Extract the (x, y) coordinate from the center of the cell holding the provided text.  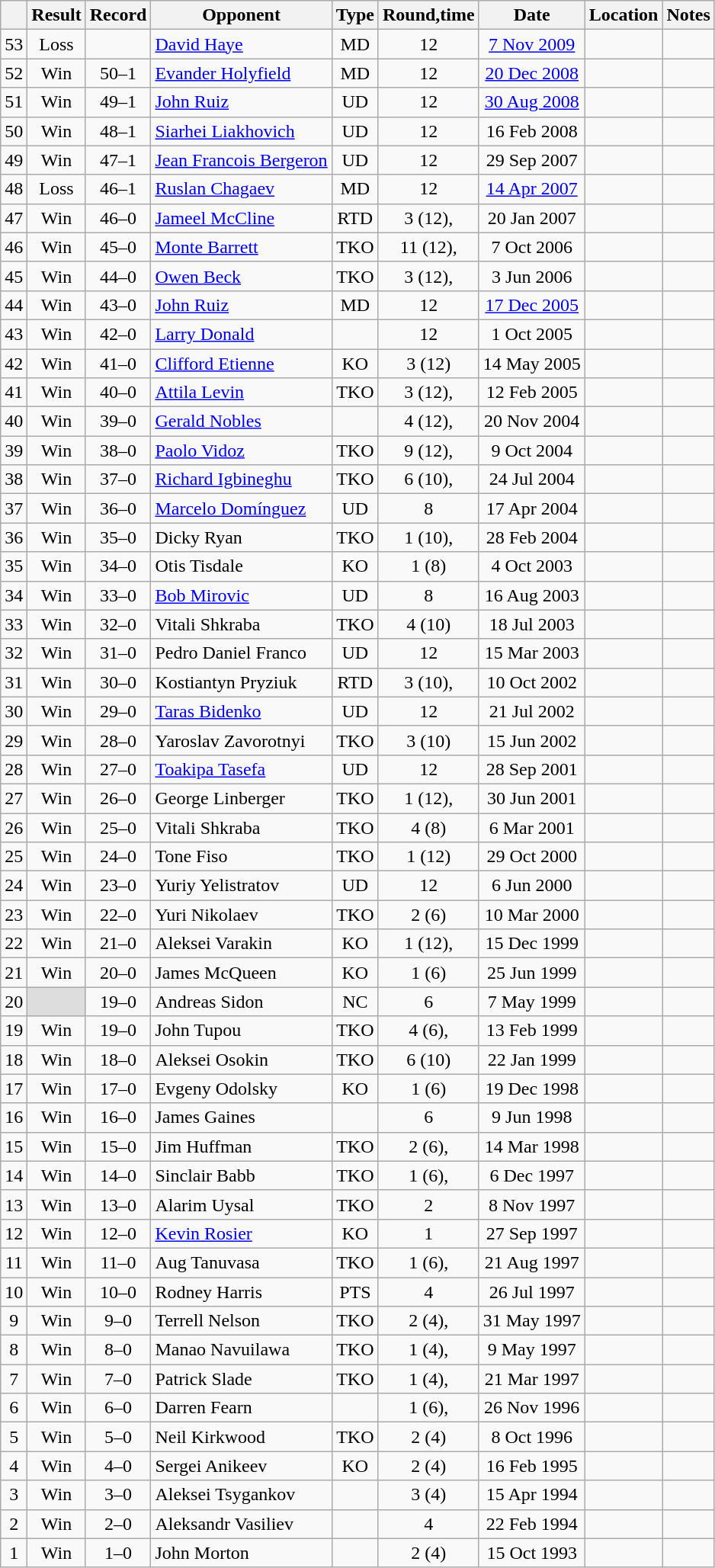
39 (14, 451)
John Tupou (241, 1031)
2–0 (118, 1524)
15 Apr 1994 (532, 1495)
31–0 (118, 653)
Dicky Ryan (241, 537)
26 Jul 1997 (532, 1292)
23–0 (118, 886)
43–0 (118, 305)
14 (14, 1175)
16 Feb 1995 (532, 1466)
Location (624, 15)
24 (14, 886)
26 Nov 1996 (532, 1408)
2 (6) (428, 915)
4 (10) (428, 624)
22 (14, 944)
37 (14, 508)
42 (14, 364)
21 Aug 1997 (532, 1262)
21 Mar 1997 (532, 1379)
Attila Levin (241, 393)
19 (14, 1031)
4 (8) (428, 827)
53 (14, 44)
3–0 (118, 1495)
15 Mar 2003 (532, 653)
2 (4), (428, 1321)
21 Jul 2002 (532, 711)
30 Aug 2008 (532, 102)
29 (14, 740)
36 (14, 537)
11 (12), (428, 247)
Owen Beck (241, 276)
14 Mar 1998 (532, 1146)
18 Jul 2003 (532, 624)
29 Sep 2007 (532, 160)
2 (6), (428, 1146)
Paolo Vidoz (241, 451)
7–0 (118, 1379)
George Linberger (241, 798)
6 Dec 1997 (532, 1175)
Manao Navuilawa (241, 1350)
20 Dec 2008 (532, 73)
4 (6), (428, 1031)
3 Jun 2006 (532, 276)
26–0 (118, 798)
44–0 (118, 276)
27–0 (118, 769)
Type (355, 15)
Record (118, 15)
10 Mar 2000 (532, 915)
Tone Fiso (241, 857)
32–0 (118, 624)
22 Feb 1994 (532, 1524)
18 (14, 1060)
28 Feb 2004 (532, 537)
20–0 (118, 973)
28–0 (118, 740)
Aleksei Tsygankov (241, 1495)
33 (14, 624)
Evgeny Odolsky (241, 1089)
7 May 1999 (532, 1002)
Andreas Sidon (241, 1002)
28 (14, 769)
41 (14, 393)
24 Jul 2004 (532, 479)
41–0 (118, 364)
Rodney Harris (241, 1292)
9 Jun 1998 (532, 1117)
25–0 (118, 827)
20 (14, 1002)
6 Jun 2000 (532, 886)
David Haye (241, 44)
48–1 (118, 131)
6 (10) (428, 1060)
Bob Mirovic (241, 595)
23 (14, 915)
47 (14, 218)
Terrell Nelson (241, 1321)
9–0 (118, 1321)
3 (4) (428, 1495)
Larry Donald (241, 334)
3 (14, 1495)
1 (8) (428, 566)
Yuri Nikolaev (241, 915)
Notes (688, 15)
Opponent (241, 15)
30 (14, 711)
3 (10) (428, 740)
40 (14, 422)
50 (14, 131)
46–1 (118, 189)
33–0 (118, 595)
Sinclair Babb (241, 1175)
45 (14, 276)
20 Jan 2007 (532, 218)
6 Mar 2001 (532, 827)
47–1 (118, 160)
7 Nov 2009 (532, 44)
10 Oct 2002 (532, 682)
Aleksandr Vasiliev (241, 1524)
1 (12) (428, 857)
1 (10), (428, 537)
40–0 (118, 393)
35 (14, 566)
34 (14, 595)
John Morton (241, 1553)
14 May 2005 (532, 364)
8 Nov 1997 (532, 1204)
28 Sep 2001 (532, 769)
26 (14, 827)
6 (10), (428, 479)
27 (14, 798)
14–0 (118, 1175)
49–1 (118, 102)
Clifford Etienne (241, 364)
25 (14, 857)
13 Feb 1999 (532, 1031)
36–0 (118, 508)
14 Apr 2007 (532, 189)
NC (355, 1002)
38 (14, 479)
Taras Bidenko (241, 711)
9 Oct 2004 (532, 451)
13 (14, 1204)
Date (532, 15)
James Gaines (241, 1117)
7 (14, 1379)
5 (14, 1437)
21–0 (118, 944)
Yaroslav Zavorotnyi (241, 740)
49 (14, 160)
3 (10), (428, 682)
11–0 (118, 1262)
1–0 (118, 1553)
15 Jun 2002 (532, 740)
Monte Barrett (241, 247)
17 Dec 2005 (532, 305)
16 Aug 2003 (532, 595)
15 (14, 1146)
30 Jun 2001 (532, 798)
4–0 (118, 1466)
52 (14, 73)
20 Nov 2004 (532, 422)
Otis Tisdale (241, 566)
Ruslan Chagaev (241, 189)
6–0 (118, 1408)
31 May 1997 (532, 1321)
29 Oct 2000 (532, 857)
29–0 (118, 711)
Richard Igbineghu (241, 479)
Jean Francois Bergeron (241, 160)
Toakipa Tasefa (241, 769)
27 Sep 1997 (532, 1233)
Pedro Daniel Franco (241, 653)
37–0 (118, 479)
24–0 (118, 857)
8–0 (118, 1350)
34–0 (118, 566)
32 (14, 653)
Kostiantyn Pryziuk (241, 682)
31 (14, 682)
16 (14, 1117)
7 Oct 2006 (532, 247)
46–0 (118, 218)
Alarim Uysal (241, 1204)
10 (14, 1292)
21 (14, 973)
James McQueen (241, 973)
44 (14, 305)
4 Oct 2003 (532, 566)
10–0 (118, 1292)
Patrick Slade (241, 1379)
13–0 (118, 1204)
Neil Kirkwood (241, 1437)
51 (14, 102)
17 (14, 1089)
Aleksei Osokin (241, 1060)
Aleksei Varakin (241, 944)
17–0 (118, 1089)
16 Feb 2008 (532, 131)
22 Jan 1999 (532, 1060)
Darren Fearn (241, 1408)
PTS (355, 1292)
Siarhei Liakhovich (241, 131)
Marcelo Domínguez (241, 508)
Evander Holyfield (241, 73)
35–0 (118, 537)
16–0 (118, 1117)
50–1 (118, 73)
15 Dec 1999 (532, 944)
30–0 (118, 682)
Yuriy Yelistratov (241, 886)
15–0 (118, 1146)
11 (14, 1262)
5–0 (118, 1437)
12–0 (118, 1233)
17 Apr 2004 (532, 508)
Aug Tanuvasa (241, 1262)
8 Oct 1996 (532, 1437)
18–0 (118, 1060)
9 (14, 1321)
46 (14, 247)
3 (12) (428, 364)
38–0 (118, 451)
4 (12), (428, 422)
9 (12), (428, 451)
Gerald Nobles (241, 422)
1 Oct 2005 (532, 334)
39–0 (118, 422)
Round,time (428, 15)
15 Oct 1993 (532, 1553)
42–0 (118, 334)
19 Dec 1998 (532, 1089)
Jameel McCline (241, 218)
9 May 1997 (532, 1350)
22–0 (118, 915)
48 (14, 189)
Sergei Anikeev (241, 1466)
Kevin Rosier (241, 1233)
Result (56, 15)
43 (14, 334)
25 Jun 1999 (532, 973)
45–0 (118, 247)
Jim Huffman (241, 1146)
12 Feb 2005 (532, 393)
